Capture the cell that displays the provided text and extract its (X, Y) central coordinate. 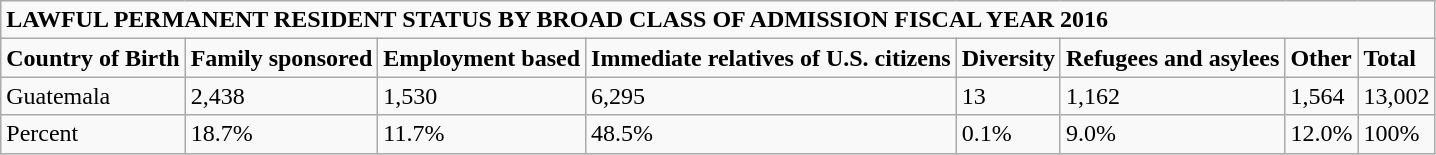
Guatemala (93, 96)
12.0% (1322, 134)
100% (1396, 134)
LAWFUL PERMANENT RESIDENT STATUS BY BROAD CLASS OF ADMISSION FISCAL YEAR 2016 (718, 20)
6,295 (772, 96)
Immediate relatives of U.S. citizens (772, 58)
1,530 (482, 96)
1,564 (1322, 96)
Family sponsored (282, 58)
11.7% (482, 134)
Refugees and asylees (1172, 58)
9.0% (1172, 134)
Other (1322, 58)
0.1% (1008, 134)
13,002 (1396, 96)
Percent (93, 134)
Diversity (1008, 58)
18.7% (282, 134)
2,438 (282, 96)
48.5% (772, 134)
Employment based (482, 58)
1,162 (1172, 96)
Total (1396, 58)
13 (1008, 96)
Country of Birth (93, 58)
